Determine the [x, y] coordinate at the center of the cell enclosing the given text.  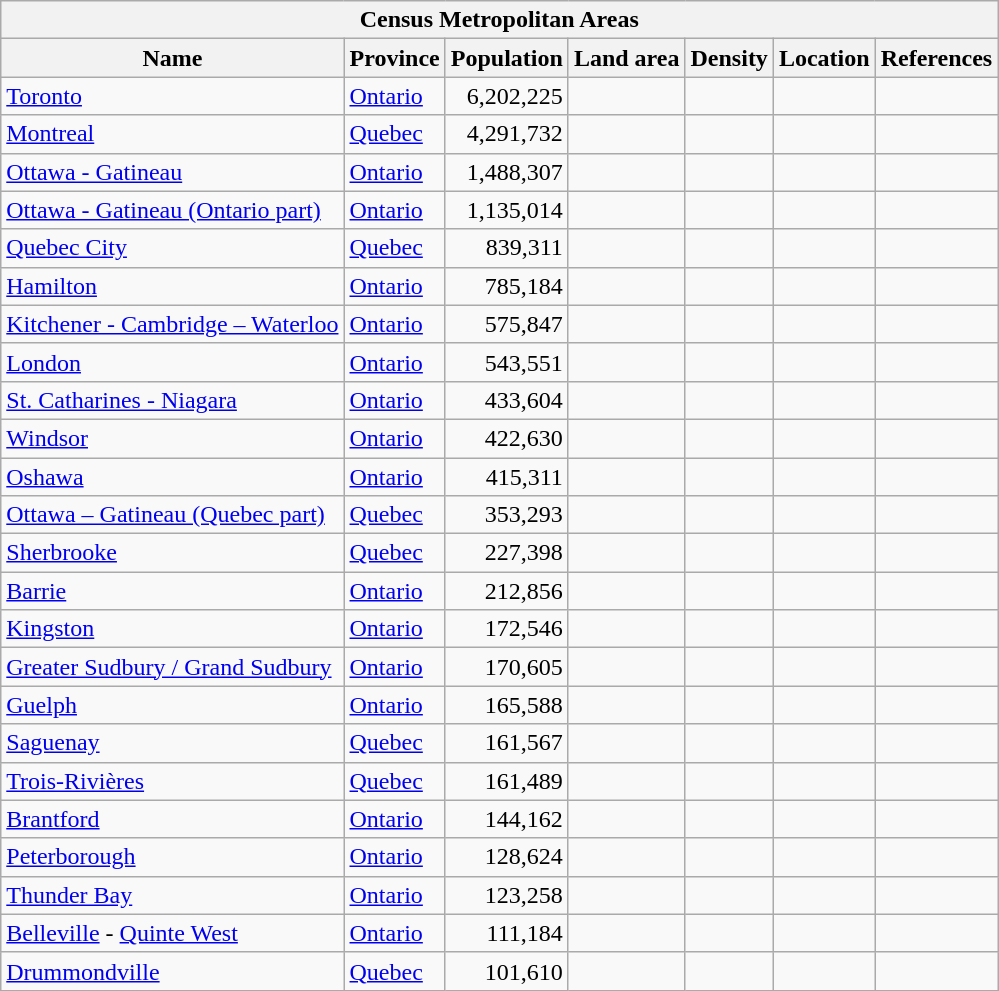
Peterborough [172, 857]
170,605 [506, 667]
Saguenay [172, 743]
Kingston [172, 629]
212,856 [506, 591]
422,630 [506, 438]
References [936, 58]
144,162 [506, 819]
Kitchener - Cambridge – Waterloo [172, 324]
575,847 [506, 324]
111,184 [506, 933]
4,291,732 [506, 134]
165,588 [506, 705]
Toronto [172, 96]
839,311 [506, 248]
543,551 [506, 362]
Census Metropolitan Areas [500, 20]
161,567 [506, 743]
Guelph [172, 705]
Sherbrooke [172, 553]
Trois-Rivières [172, 781]
St. Catharines - Niagara [172, 400]
6,202,225 [506, 96]
Thunder Bay [172, 895]
Ottawa - Gatineau (Ontario part) [172, 210]
1,488,307 [506, 172]
227,398 [506, 553]
128,624 [506, 857]
Belleville - Quinte West [172, 933]
Location [824, 58]
Barrie [172, 591]
Brantford [172, 819]
161,489 [506, 781]
Ottawa - Gatineau [172, 172]
Population [506, 58]
415,311 [506, 477]
Oshawa [172, 477]
785,184 [506, 286]
Drummondville [172, 971]
London [172, 362]
123,258 [506, 895]
172,546 [506, 629]
Density [729, 58]
353,293 [506, 515]
Greater Sudbury / Grand Sudbury [172, 667]
Province [394, 58]
Windsor [172, 438]
Montreal [172, 134]
101,610 [506, 971]
Quebec City [172, 248]
Ottawa – Gatineau (Quebec part) [172, 515]
Land area [626, 58]
Name [172, 58]
1,135,014 [506, 210]
Hamilton [172, 286]
433,604 [506, 400]
